Identify which cell holds the provided text, then report its [x, y] central coordinate. 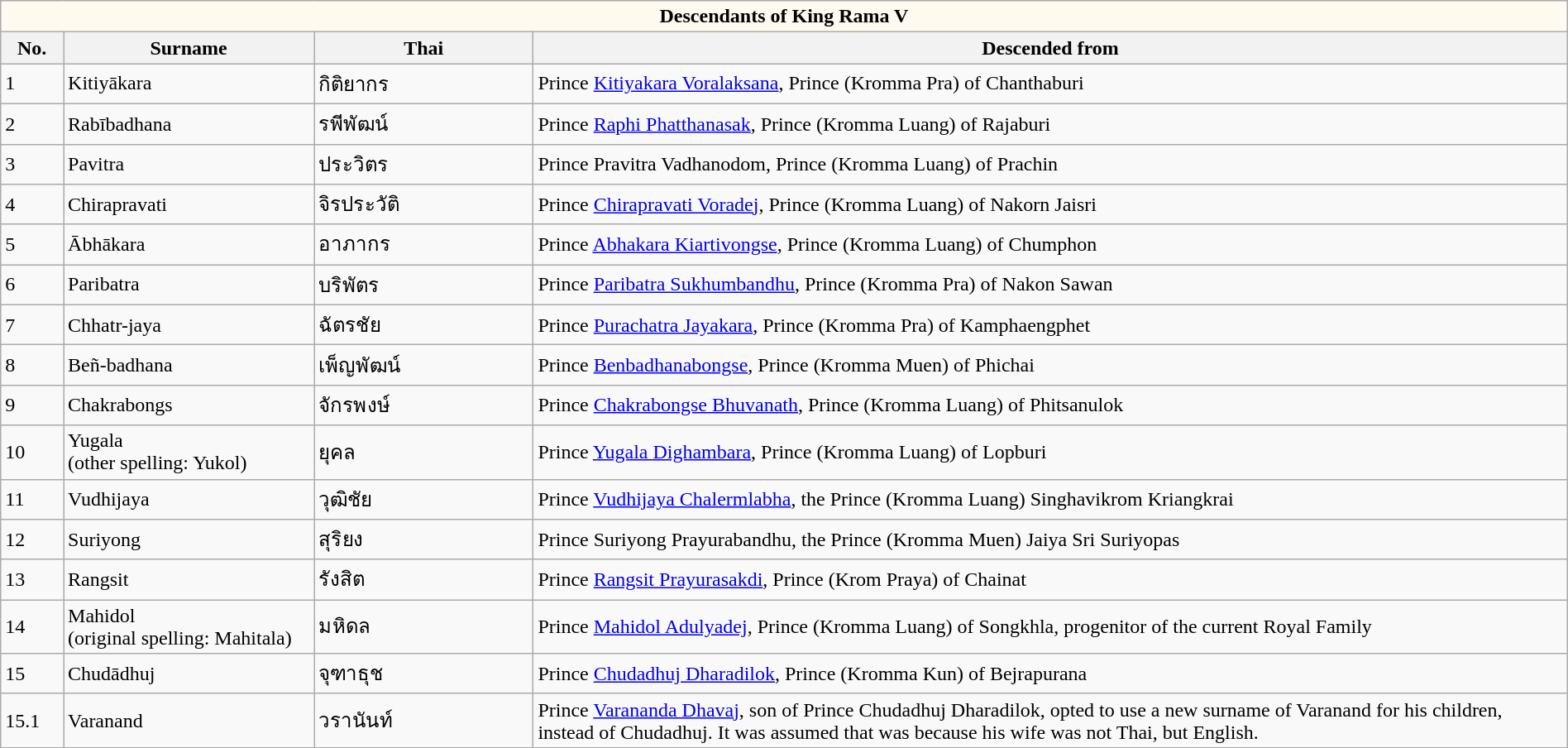
14 [32, 627]
จุฑาธุช [423, 674]
Chhatr-jaya [189, 324]
วรานันท์ [423, 720]
Prince Paribatra Sukhumbandhu, Prince (Kromma Pra) of Nakon Sawan [1050, 285]
Kitiyākara [189, 84]
บริพัตร [423, 285]
จักรพงษ์ [423, 405]
10 [32, 452]
12 [32, 539]
11 [32, 500]
Suriyong [189, 539]
Chakrabongs [189, 405]
9 [32, 405]
3 [32, 164]
13 [32, 579]
สุริยง [423, 539]
Prince Suriyong Prayurabandhu, the Prince (Kromma Muen) Jaiya Sri Suriyopas [1050, 539]
Vudhijaya [189, 500]
ประวิตร [423, 164]
Prince Benbadhanabongse, Prince (Kromma Muen) of Phichai [1050, 366]
Descended from [1050, 48]
Prince Chudadhuj Dharadilok, Prince (Kromma Kun) of Bejrapurana [1050, 674]
No. [32, 48]
Rabībadhana [189, 124]
15 [32, 674]
จิรประวัติ [423, 205]
กิติยากร [423, 84]
Yugala (other spelling: Yukol) [189, 452]
Descendants of King Rama V [784, 17]
Prince Chirapravati Voradej, Prince (Kromma Luang) of Nakorn Jaisri [1050, 205]
Rangsit [189, 579]
Chirapravati [189, 205]
รพีพัฒน์ [423, 124]
Pavitra [189, 164]
รังสิต [423, 579]
Varanand [189, 720]
Paribatra [189, 285]
4 [32, 205]
ยุคล [423, 452]
Beñ-badhana [189, 366]
วุฒิชัย [423, 500]
Prince Rangsit Prayurasakdi, Prince (Krom Praya) of Chainat [1050, 579]
Prince Mahidol Adulyadej, Prince (Kromma Luang) of Songkhla, progenitor of the current Royal Family [1050, 627]
Prince Chakrabongse Bhuvanath, Prince (Kromma Luang) of Phitsanulok [1050, 405]
อาภากร [423, 245]
ฉัตรชัย [423, 324]
15.1 [32, 720]
Prince Abhakara Kiartivongse, Prince (Kromma Luang) of Chumphon [1050, 245]
Chudādhuj [189, 674]
Thai [423, 48]
Prince Purachatra Jayakara, Prince (Kromma Pra) of Kamphaengphet [1050, 324]
Prince Vudhijaya Chalermlabha, the Prince (Kromma Luang) Singhavikrom Kriangkrai [1050, 500]
Prince Yugala Dighambara, Prince (Kromma Luang) of Lopburi [1050, 452]
8 [32, 366]
Mahidol(original spelling: Mahitala) [189, 627]
เพ็ญพัฒน์ [423, 366]
Prince Raphi Phatthanasak, Prince (Kromma Luang) of Rajaburi [1050, 124]
7 [32, 324]
5 [32, 245]
2 [32, 124]
Surname [189, 48]
6 [32, 285]
Prince Kitiyakara Voralaksana, Prince (Kromma Pra) of Chanthaburi [1050, 84]
Prince Pravitra Vadhanodom, Prince (Kromma Luang) of Prachin [1050, 164]
มหิดล [423, 627]
Ābhākara [189, 245]
1 [32, 84]
